Locate the cell with the specified text and output its [X, Y] center coordinate. 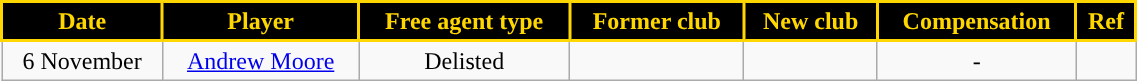
6 November [82, 60]
- [976, 60]
Date [82, 22]
Free agent type [464, 22]
Compensation [976, 22]
Delisted [464, 60]
Ref [1106, 22]
New club [810, 22]
Andrew Moore [261, 60]
Former club [657, 22]
Player [261, 22]
